Output the (X, Y) coordinate of the center of the cell containing the given text.  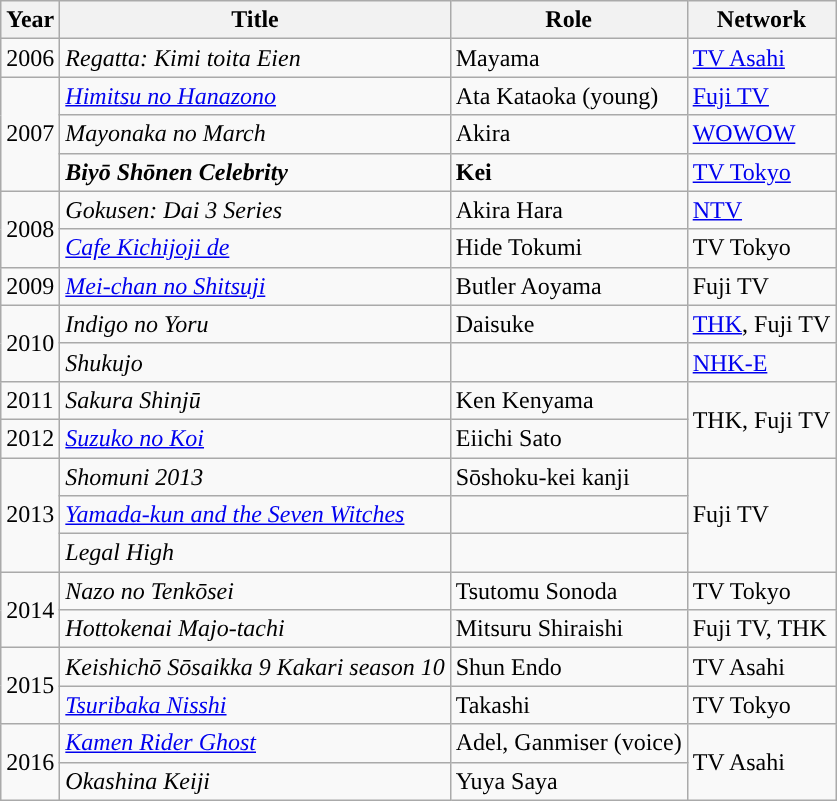
Shukujo (255, 362)
Shomuni 2013 (255, 477)
Suzuko no Koi (255, 438)
Kamen Rider Ghost (255, 743)
Hottokenai Majo-tachi (255, 629)
Mitsuru Shiraishi (568, 629)
WOWOW (762, 134)
Akira (568, 134)
Hide Tokumi (568, 248)
Nazo no Tenkōsei (255, 591)
Yuya Saya (568, 781)
2008 (30, 229)
Tsutomu Sonoda (568, 591)
Yamada-kun and the Seven Witches (255, 515)
Sakura Shinjū (255, 400)
Himitsu no Hanazono (255, 96)
Fuji TV, THK (762, 629)
Butler Aoyama (568, 286)
Ken Kenyama (568, 400)
Keishichō Sōsaikka 9 Kakari season 10 (255, 667)
Regatta: Kimi toita Eien (255, 58)
Network (762, 20)
2009 (30, 286)
Shun Endo (568, 667)
Okashina Keiji (255, 781)
Adel, Ganmiser (voice) (568, 743)
Mayama (568, 58)
Title (255, 20)
Sōshoku-kei kanji (568, 477)
Daisuke (568, 324)
Ata Kataoka (young) (568, 96)
2015 (30, 686)
2006 (30, 58)
Mei-chan no Shitsuji (255, 286)
2013 (30, 515)
2012 (30, 438)
Indigo no Yoru (255, 324)
Gokusen: Dai 3 Series (255, 210)
Kei (568, 172)
NHK-E (762, 362)
2007 (30, 134)
Takashi (568, 705)
2011 (30, 400)
Mayonaka no March (255, 134)
Year (30, 20)
2010 (30, 343)
Role (568, 20)
2016 (30, 762)
Akira Hara (568, 210)
NTV (762, 210)
Biyō Shōnen Celebrity (255, 172)
Legal High (255, 553)
2014 (30, 610)
Eiichi Sato (568, 438)
Cafe Kichijoji de (255, 248)
Tsuribaka Nisshi (255, 705)
